Output the (X, Y) coordinate of the center of the cell containing the given text.  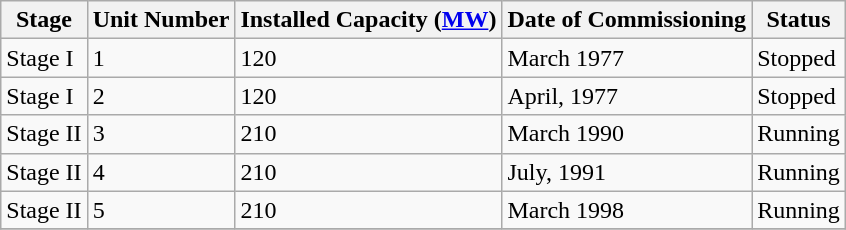
1 (161, 58)
Stage (44, 20)
Date of Commissioning (627, 20)
3 (161, 134)
July, 1991 (627, 172)
April, 1977 (627, 96)
Status (799, 20)
5 (161, 210)
Unit Number (161, 20)
March 1990 (627, 134)
Installed Capacity (MW) (368, 20)
March 1977 (627, 58)
4 (161, 172)
March 1998 (627, 210)
2 (161, 96)
